Identify which cell holds the provided text, then report its (x, y) central coordinate. 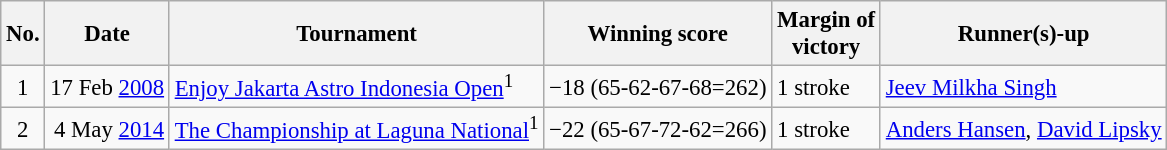
−22 (65-67-72-62=266) (658, 129)
Date (107, 34)
Anders Hansen, David Lipsky (1023, 129)
−18 (65-62-67-68=262) (658, 87)
Enjoy Jakarta Astro Indonesia Open1 (356, 87)
Jeev Milkha Singh (1023, 87)
17 Feb 2008 (107, 87)
4 May 2014 (107, 129)
2 (23, 129)
Runner(s)-up (1023, 34)
No. (23, 34)
Tournament (356, 34)
Winning score (658, 34)
1 (23, 87)
Margin ofvictory (826, 34)
The Championship at Laguna National1 (356, 129)
